Search for the cell housing the specified text and yield its (x, y) center coordinate. 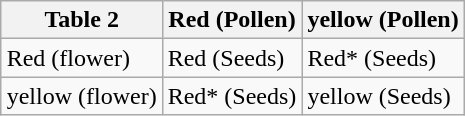
yellow (Pollen) (383, 20)
Red (Pollen) (232, 20)
Red (flower) (82, 58)
yellow (flower) (82, 96)
yellow (Seeds) (383, 96)
Table 2 (82, 20)
Red (Seeds) (232, 58)
